Locate the cell with the specified text and output its [x, y] center coordinate. 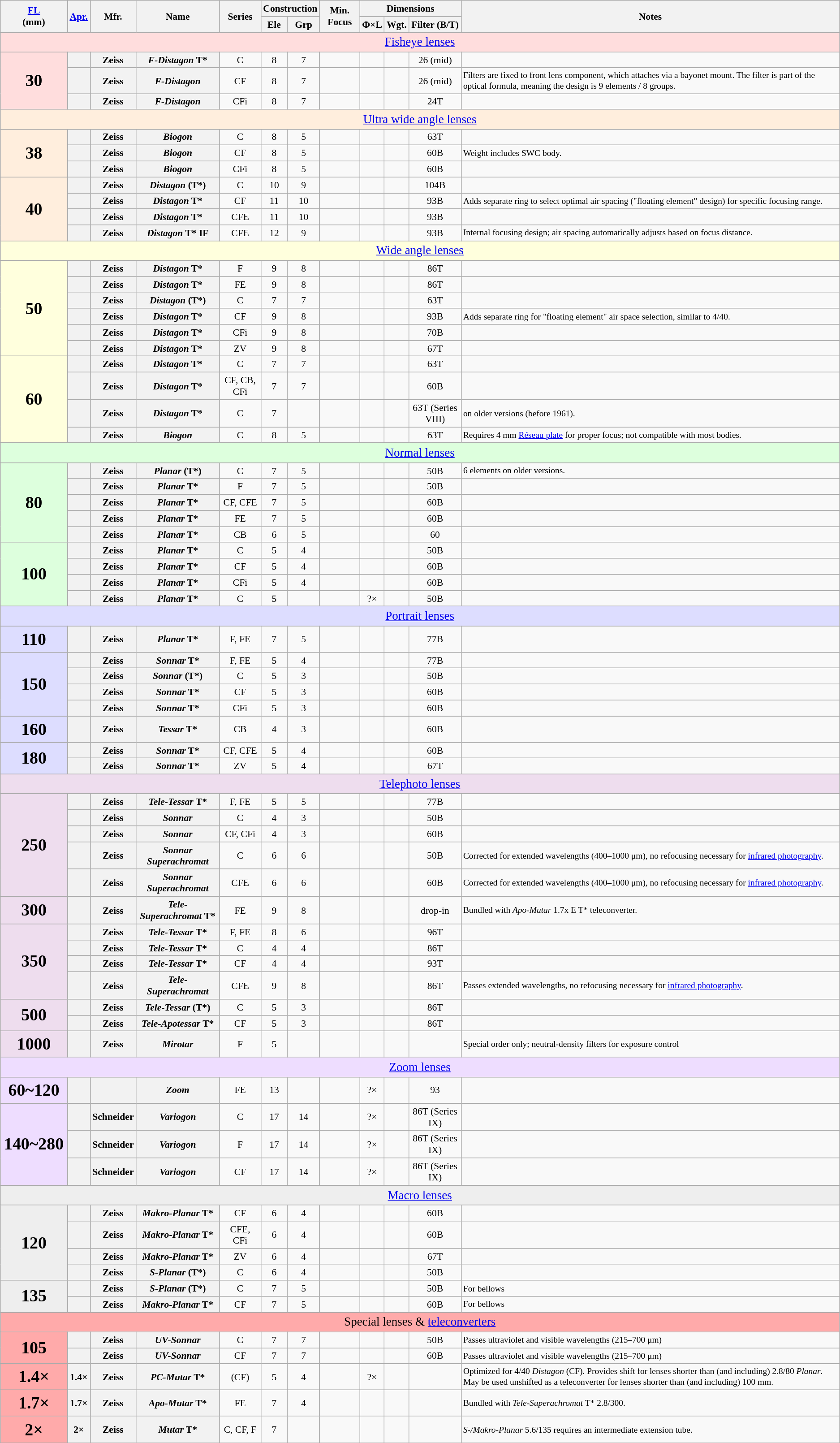
Mirotar [178, 1044]
Dimensions [410, 9]
Apr. [79, 16]
135 [34, 1296]
Planar (T*) [178, 471]
Special order only; neutral-density filters for exposure control [650, 1044]
Ele [274, 25]
180 [34, 758]
Zoom [178, 1091]
150 [34, 684]
12 [274, 233]
Bundled with Apo-Mutar 1.7x E T* teleconverter. [650, 911]
120 [34, 1243]
Wide angle lenses [420, 251]
1000 [34, 1044]
93 [435, 1091]
CFE, CFi [240, 1235]
FL(mm) [34, 16]
160 [34, 730]
40 [34, 209]
F-Distagon T* [178, 60]
100 [34, 575]
300 [34, 911]
Zoom lenses [420, 1067]
Fisheye lenses [420, 42]
Name [178, 16]
38 [34, 153]
96T [435, 932]
Tele-Superachromat T* [178, 911]
Passes extended wavelengths, no refocusing necessary for infrared photography. [650, 986]
110 [34, 639]
70B [435, 333]
Normal lenses [420, 453]
140~280 [34, 1145]
30 [34, 81]
on older versions (before 1961). [650, 413]
Macro lenses [420, 1196]
Tele-Tessar (T*) [178, 1007]
104B [435, 185]
93T [435, 964]
Tele-Superachromat [178, 986]
Mutar T* [178, 1430]
Portrait lenses [420, 616]
Adds separate ring for "floating element" air space selection, similar to 4/40. [650, 316]
24T [435, 102]
350 [34, 962]
50 [34, 309]
Grp [304, 25]
80 [34, 503]
Telephoto lenses [420, 784]
Requires 4 mm Réseau plate for proper focus; not compatible with most bodies. [650, 435]
60~120 [34, 1091]
drop-in [435, 911]
S-/Makro-Planar 5.6/135 requires an intermediate extension tube. [650, 1430]
6 elements on older versions. [650, 471]
Special lenses & teleconverters [420, 1322]
(CF) [240, 1378]
Apo-Mutar T* [178, 1404]
Mfr. [113, 16]
CF, CFi [240, 834]
13 [274, 1091]
Series [240, 16]
Notes [650, 16]
Internal focusing design; air spacing automatically adjusts based on focus distance. [650, 233]
CF, CB, CFi [240, 386]
Tessar T* [178, 730]
Bundled with Tele-Superachromat T* 2.8/300. [650, 1404]
500 [34, 1015]
Tele-Apotessar T* [178, 1024]
105 [34, 1348]
Distagon T* IF [178, 233]
Filter (B/T) [435, 25]
63T (Series VIII) [435, 413]
250 [34, 845]
Construction [290, 9]
Ultra wide angle lenses [420, 120]
C, CF, F [240, 1430]
Weight includes SWC body. [650, 153]
PC-Mutar T* [178, 1378]
Wgt. [397, 25]
Min. Focus [340, 16]
Adds separate ring to select optimal air spacing ("floating element" design) for specific focusing range. [650, 201]
Sonnar (T*) [178, 676]
Φ×L [372, 25]
